Identify which cell holds the provided text, then report its [X, Y] central coordinate. 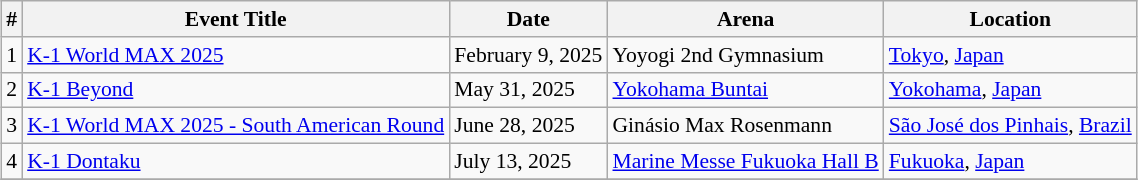
Yokohama, Japan [1010, 90]
Location [1010, 19]
1 [12, 55]
K-1 World MAX 2025 [236, 55]
São José dos Pinhais, Brazil [1010, 126]
# [12, 19]
May 31, 2025 [528, 90]
Yokohama Buntai [745, 90]
K-1 Dontaku [236, 162]
K-1 Beyond [236, 90]
Date [528, 19]
Tokyo, Japan [1010, 55]
February 9, 2025 [528, 55]
3 [12, 126]
2 [12, 90]
4 [12, 162]
Marine Messe Fukuoka Hall B [745, 162]
Event Title [236, 19]
June 28, 2025 [528, 126]
Fukuoka, Japan [1010, 162]
Arena [745, 19]
Ginásio Max Rosenmann [745, 126]
Yoyogi 2nd Gymnasium [745, 55]
K-1 World MAX 2025 - South American Round [236, 126]
July 13, 2025 [528, 162]
